Capture the cell that displays the provided text and extract its [X, Y] central coordinate. 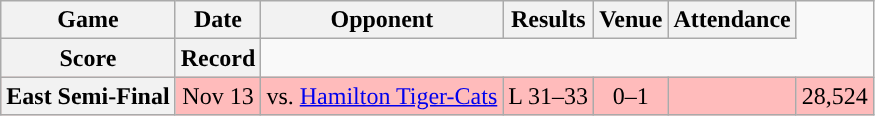
East Semi-Final [88, 96]
L 31–33 [548, 96]
Nov 13 [218, 96]
Game [88, 20]
vs. Hamilton Tiger-Cats [382, 96]
28,524 [834, 96]
Score [88, 58]
0–1 [631, 96]
Record [218, 58]
Results [548, 20]
Attendance [732, 20]
Date [218, 20]
Venue [631, 20]
Opponent [382, 20]
